Pinpoint the cell where the given text exists, returning its [x, y] midpoint coordinate. 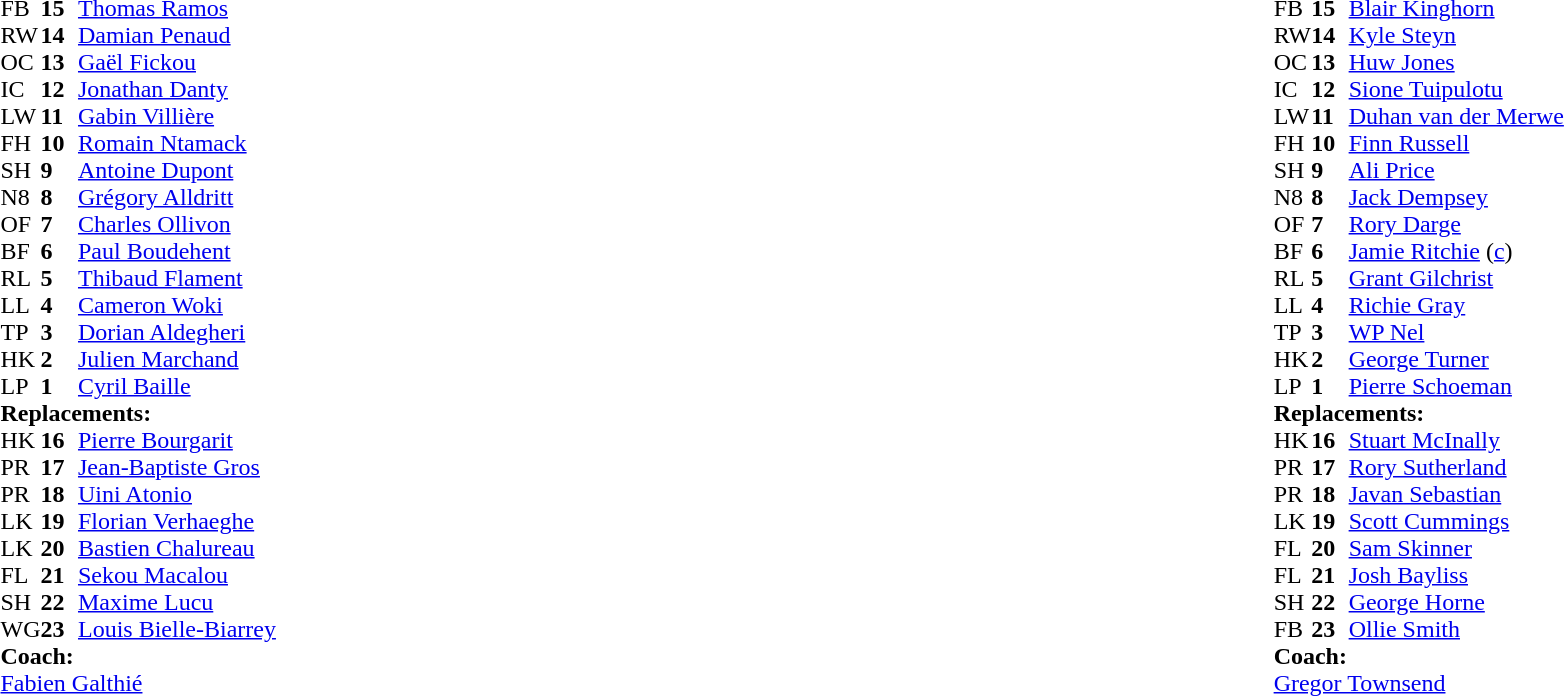
Stuart McInally [1456, 440]
Sione Tuipulotu [1456, 90]
Gaël Fickou [177, 62]
Ollie Smith [1456, 630]
Thibaud Flament [177, 278]
Uini Atonio [177, 494]
Jonathan Danty [177, 90]
Rory Darge [1456, 224]
Grant Gilchrist [1456, 278]
George Turner [1456, 360]
Damian Penaud [177, 36]
Cyril Baille [177, 386]
Julien Marchand [177, 360]
Duhan van der Merwe [1456, 116]
Rory Sutherland [1456, 468]
Cameron Woki [177, 306]
Jamie Ritchie (c) [1456, 252]
Sekou Macalou [177, 576]
WP Nel [1456, 332]
Maxime Lucu [177, 602]
Paul Boudehent [177, 252]
Romain Ntamack [177, 144]
Kyle Steyn [1456, 36]
Dorian Aldegheri [177, 332]
Huw Jones [1456, 62]
Florian Verhaeghe [177, 522]
Jack Dempsey [1456, 198]
Scott Cummings [1456, 522]
Pierre Schoeman [1456, 386]
Charles Ollivon [177, 224]
Ali Price [1456, 170]
Sam Skinner [1456, 548]
Antoine Dupont [177, 170]
Jean-Baptiste Gros [177, 468]
Richie Gray [1456, 306]
Josh Bayliss [1456, 576]
Javan Sebastian [1456, 494]
Gabin Villière [177, 116]
Louis Bielle-Biarrey [177, 630]
FB [1293, 630]
WG [20, 630]
Bastien Chalureau [177, 548]
Grégory Alldritt [177, 198]
Pierre Bourgarit [177, 440]
George Horne [1456, 602]
Finn Russell [1456, 144]
